Identify which cell holds the provided text, then report its [x, y] central coordinate. 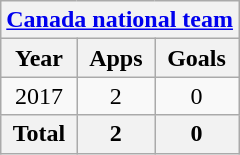
Apps [116, 58]
Goals [197, 58]
Canada national team [120, 20]
Year [39, 58]
2017 [39, 96]
Total [39, 134]
